Extract the [x, y] coordinate from the center of the cell holding the provided text.  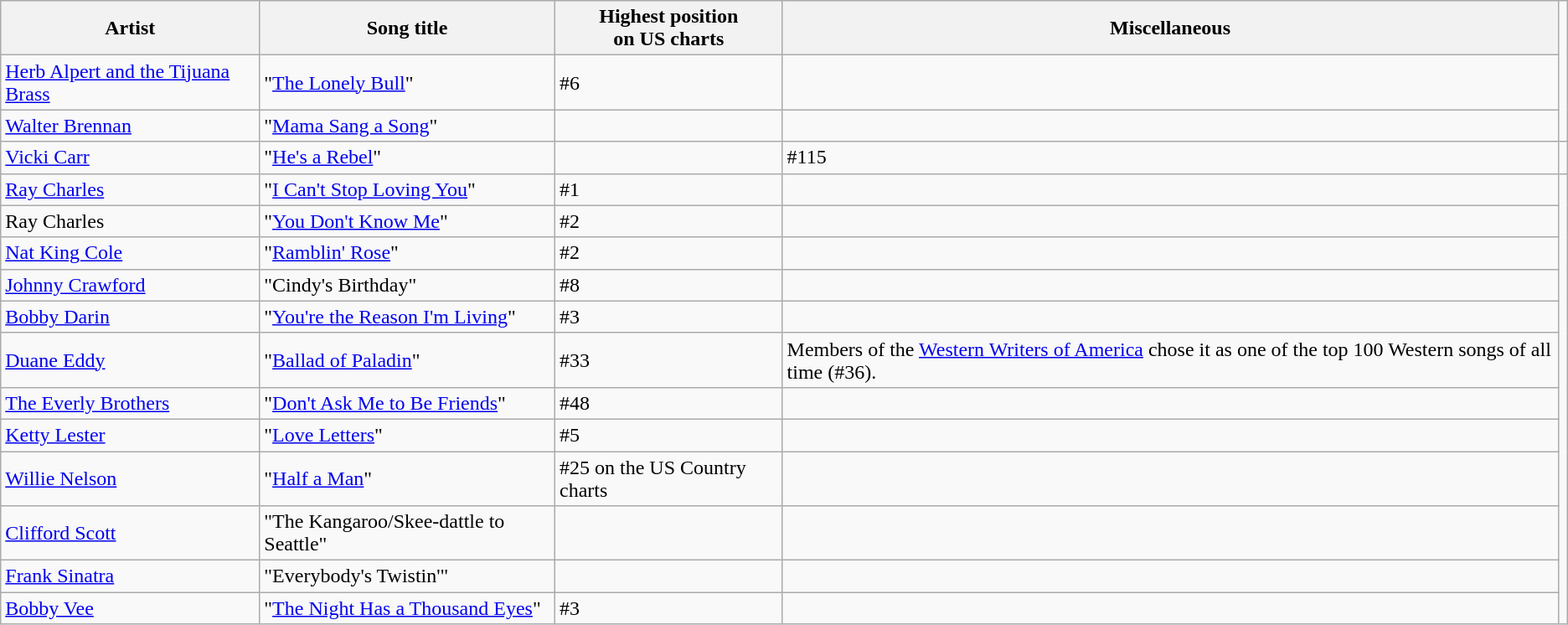
#115 [1170, 158]
#48 [668, 403]
"Don't Ask Me to Be Friends" [407, 403]
Nat King Cole [131, 253]
"Cindy's Birthday" [407, 285]
Bobby Darin [131, 317]
"The Kangaroo/Skee-dattle to Seattle" [407, 533]
Walter Brennan [131, 126]
"Everybody's Twistin'" [407, 576]
"Mama Sang a Song" [407, 126]
Artist [131, 28]
"The Night Has a Thousand Eyes" [407, 608]
#1 [668, 189]
Vicki Carr [131, 158]
Members of the Western Writers of America chose it as one of the top 100 Western songs of all time (#36). [1170, 360]
"You're the Reason I'm Living" [407, 317]
Duane Eddy [131, 360]
Song title [407, 28]
"Ramblin' Rose" [407, 253]
Highest position on US charts [668, 28]
"Love Letters" [407, 435]
"The Lonely Bull" [407, 82]
"You Don't Know Me" [407, 221]
Frank Sinatra [131, 576]
"Ballad of Paladin" [407, 360]
Bobby Vee [131, 608]
Willie Nelson [131, 478]
Johnny Crawford [131, 285]
#5 [668, 435]
Ketty Lester [131, 435]
"I Can't Stop Loving You" [407, 189]
#8 [668, 285]
"Half a Man" [407, 478]
#33 [668, 360]
#25 on the US Country charts [668, 478]
Herb Alpert and the Tijuana Brass [131, 82]
#6 [668, 82]
"He's a Rebel" [407, 158]
Miscellaneous [1170, 28]
The Everly Brothers [131, 403]
Clifford Scott [131, 533]
